Find where the given text appears and provide that cell's center as [x, y] coordinate. 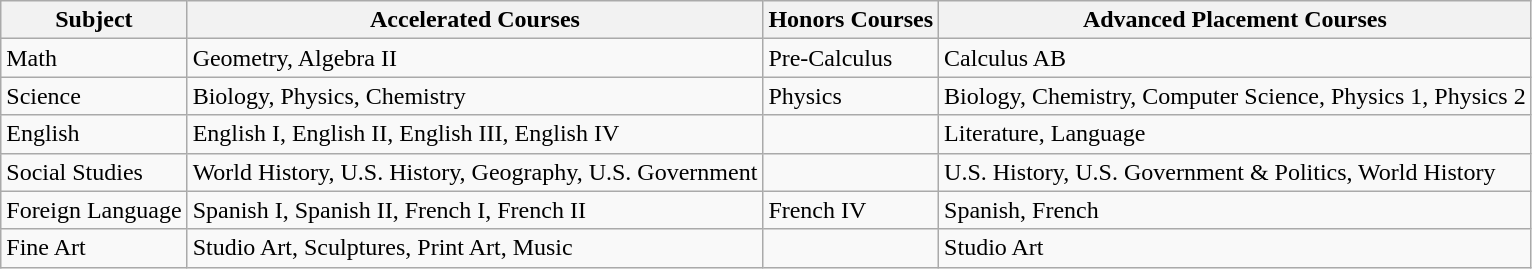
Social Studies [94, 172]
Fine Art [94, 248]
Accelerated Courses [475, 20]
Studio Art [1236, 248]
Physics [851, 96]
Biology, Physics, Chemistry [475, 96]
Advanced Placement Courses [1236, 20]
Calculus AB [1236, 58]
Spanish, French [1236, 210]
Math [94, 58]
Spanish I, Spanish II, French I, French II [475, 210]
English I, English II, English III, English IV [475, 134]
Foreign Language [94, 210]
Geometry, Algebra II [475, 58]
Literature, Language [1236, 134]
U.S. History, U.S. Government & Politics, World History [1236, 172]
Honors Courses [851, 20]
Science [94, 96]
Studio Art, Sculptures, Print Art, Music [475, 248]
English [94, 134]
French IV [851, 210]
Subject [94, 20]
Biology, Chemistry, Computer Science, Physics 1, Physics 2 [1236, 96]
Pre-Calculus [851, 58]
World History, U.S. History, Geography, U.S. Government [475, 172]
